From the cell containing the given text, extract its center point as [x, y] coordinate. 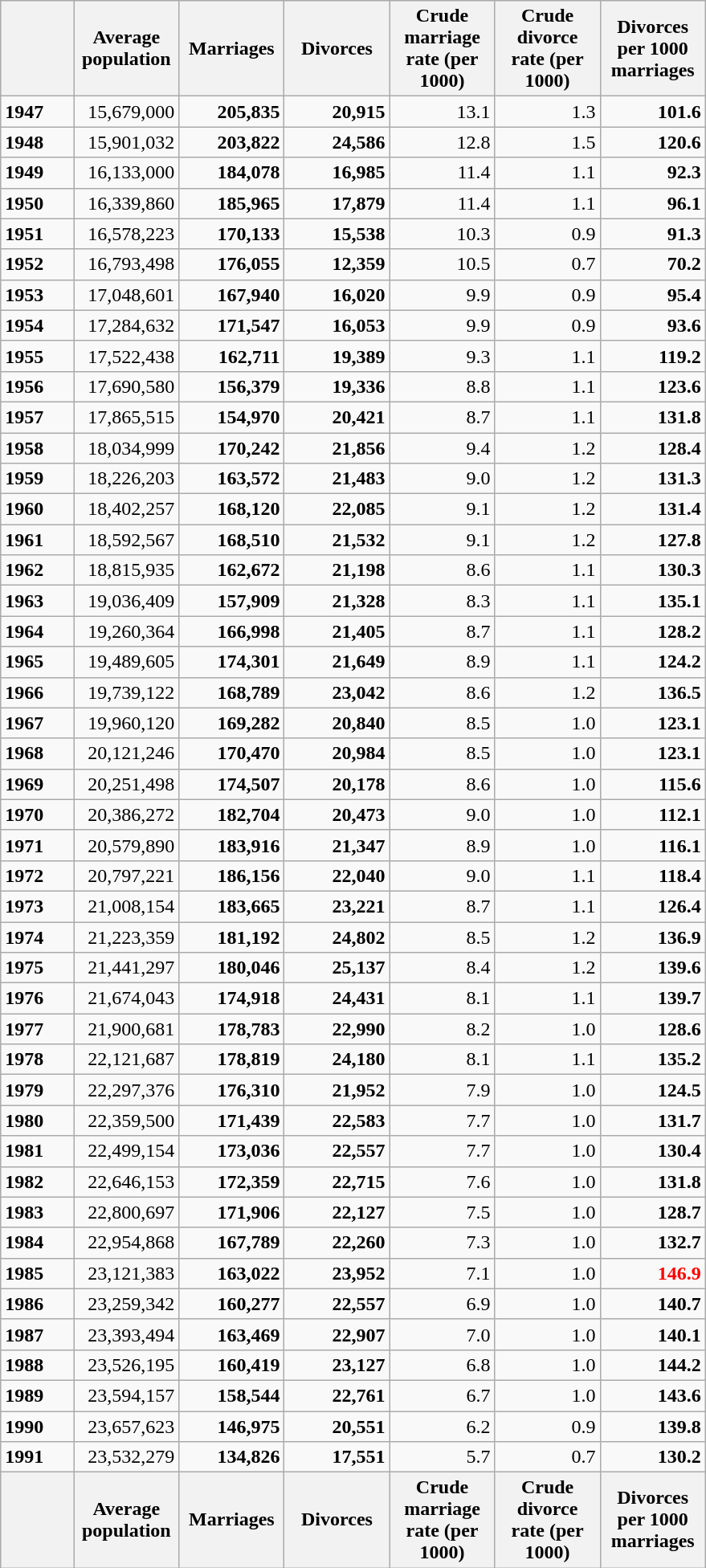
16,053 [337, 325]
136.5 [652, 692]
128.4 [652, 447]
171,439 [231, 1121]
1973 [37, 906]
119.2 [652, 356]
146,975 [231, 1426]
21,900,681 [127, 1029]
22,954,868 [127, 1243]
1953 [37, 295]
20,915 [337, 112]
10.3 [442, 234]
19,260,364 [127, 631]
116.1 [652, 845]
15,679,000 [127, 112]
93.6 [652, 325]
1951 [37, 234]
21,441,297 [127, 968]
143.6 [652, 1395]
1975 [37, 968]
127.8 [652, 540]
128.6 [652, 1029]
120.6 [652, 142]
112.1 [652, 815]
157,909 [231, 601]
203,822 [231, 142]
23,042 [337, 692]
1.3 [548, 112]
1972 [37, 876]
1958 [37, 447]
134,826 [231, 1457]
23,526,195 [127, 1365]
1979 [37, 1090]
1962 [37, 570]
1957 [37, 417]
24,802 [337, 937]
20,251,498 [127, 784]
1969 [37, 784]
20,797,221 [127, 876]
21,198 [337, 570]
22,800,697 [127, 1212]
144.2 [652, 1365]
92.3 [652, 173]
23,532,279 [127, 1457]
21,347 [337, 845]
23,952 [337, 1273]
128.7 [652, 1212]
160,277 [231, 1304]
8.8 [442, 386]
1988 [37, 1365]
140.1 [652, 1334]
128.2 [652, 631]
1977 [37, 1029]
7.1 [442, 1273]
8.2 [442, 1029]
18,815,935 [127, 570]
16,133,000 [127, 173]
24,586 [337, 142]
20,551 [337, 1426]
16,020 [337, 295]
15,538 [337, 234]
17,048,601 [127, 295]
95.4 [652, 295]
156,379 [231, 386]
20,121,246 [127, 753]
21,674,043 [127, 998]
10.5 [442, 264]
130.3 [652, 570]
21,328 [337, 601]
7.3 [442, 1243]
124.2 [652, 662]
17,551 [337, 1457]
162,711 [231, 356]
20,579,890 [127, 845]
1967 [37, 723]
1949 [37, 173]
1985 [37, 1273]
25,137 [337, 968]
136.9 [652, 937]
1954 [37, 325]
167,789 [231, 1243]
176,055 [231, 264]
1968 [37, 753]
19,389 [337, 356]
1961 [37, 540]
22,761 [337, 1395]
123.6 [652, 386]
22,907 [337, 1334]
124.5 [652, 1090]
9.4 [442, 447]
23,657,623 [127, 1426]
96.1 [652, 203]
12,359 [337, 264]
7.9 [442, 1090]
18,592,567 [127, 540]
163,572 [231, 479]
1950 [37, 203]
166,998 [231, 631]
8.3 [442, 601]
18,402,257 [127, 509]
22,499,154 [127, 1151]
19,489,605 [127, 662]
22,260 [337, 1243]
1966 [37, 692]
21,008,154 [127, 906]
22,127 [337, 1212]
1963 [37, 601]
1984 [37, 1243]
101.6 [652, 112]
139.6 [652, 968]
174,301 [231, 662]
23,259,342 [127, 1304]
139.7 [652, 998]
1974 [37, 937]
21,532 [337, 540]
20,984 [337, 753]
19,036,409 [127, 601]
6.7 [442, 1395]
135.1 [652, 601]
178,783 [231, 1029]
170,242 [231, 447]
180,046 [231, 968]
23,127 [337, 1365]
130.4 [652, 1151]
168,510 [231, 540]
178,819 [231, 1060]
1978 [37, 1060]
146.9 [652, 1273]
21,223,359 [127, 937]
20,386,272 [127, 815]
6.9 [442, 1304]
22,040 [337, 876]
1986 [37, 1304]
1987 [37, 1334]
170,133 [231, 234]
172,359 [231, 1182]
1990 [37, 1426]
6.2 [442, 1426]
17,284,632 [127, 325]
7.0 [442, 1334]
186,156 [231, 876]
24,431 [337, 998]
1948 [37, 142]
1947 [37, 112]
154,970 [231, 417]
7.6 [442, 1182]
182,704 [231, 815]
170,470 [231, 753]
1959 [37, 479]
168,789 [231, 692]
21,649 [337, 662]
131.7 [652, 1121]
171,547 [231, 325]
8.4 [442, 968]
5.7 [442, 1457]
1991 [37, 1457]
23,121,383 [127, 1273]
1980 [37, 1121]
183,916 [231, 845]
169,282 [231, 723]
140.7 [652, 1304]
22,121,687 [127, 1060]
17,522,438 [127, 356]
139.8 [652, 1426]
70.2 [652, 264]
16,793,498 [127, 264]
132.7 [652, 1243]
163,022 [231, 1273]
160,419 [231, 1365]
183,665 [231, 906]
1970 [37, 815]
23,221 [337, 906]
118.4 [652, 876]
20,840 [337, 723]
16,578,223 [127, 234]
20,178 [337, 784]
22,990 [337, 1029]
171,906 [231, 1212]
158,544 [231, 1395]
181,192 [231, 937]
22,297,376 [127, 1090]
1982 [37, 1182]
184,078 [231, 173]
185,965 [231, 203]
162,672 [231, 570]
22,085 [337, 509]
17,690,580 [127, 386]
21,483 [337, 479]
1989 [37, 1395]
16,985 [337, 173]
17,879 [337, 203]
22,715 [337, 1182]
23,594,157 [127, 1395]
13.1 [442, 112]
1976 [37, 998]
167,940 [231, 295]
7.5 [442, 1212]
12.8 [442, 142]
1983 [37, 1212]
15,901,032 [127, 142]
23,393,494 [127, 1334]
130.2 [652, 1457]
21,952 [337, 1090]
1964 [37, 631]
115.6 [652, 784]
1965 [37, 662]
1981 [37, 1151]
1960 [37, 509]
168,120 [231, 509]
20,473 [337, 815]
173,036 [231, 1151]
135.2 [652, 1060]
19,739,122 [127, 692]
131.3 [652, 479]
1952 [37, 264]
21,405 [337, 631]
9.3 [442, 356]
174,507 [231, 784]
1956 [37, 386]
1955 [37, 356]
18,226,203 [127, 479]
24,180 [337, 1060]
176,310 [231, 1090]
1.5 [548, 142]
174,918 [231, 998]
1971 [37, 845]
91.3 [652, 234]
20,421 [337, 417]
19,960,120 [127, 723]
16,339,860 [127, 203]
22,359,500 [127, 1121]
21,856 [337, 447]
205,835 [231, 112]
17,865,515 [127, 417]
22,646,153 [127, 1182]
22,583 [337, 1121]
131.4 [652, 509]
18,034,999 [127, 447]
6.8 [442, 1365]
126.4 [652, 906]
163,469 [231, 1334]
19,336 [337, 386]
